Scan for the cell matching the given text and deliver its [x, y] coordinate at center. 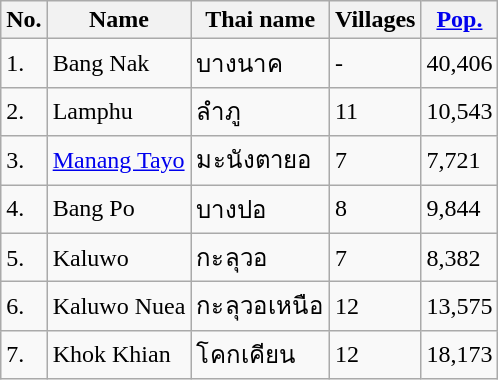
Pop. [460, 20]
กะลุวอเหนือ [260, 306]
8 [375, 208]
No. [24, 20]
1. [24, 64]
Kaluwo Nuea [119, 306]
Khok Khian [119, 354]
40,406 [460, 64]
Kaluwo [119, 258]
10,543 [460, 112]
มะนังตายอ [260, 160]
ลำภู [260, 112]
9,844 [460, 208]
3. [24, 160]
Thai name [260, 20]
Bang Po [119, 208]
7. [24, 354]
8,382 [460, 258]
โคกเคียน [260, 354]
บางนาค [260, 64]
11 [375, 112]
6. [24, 306]
5. [24, 258]
18,173 [460, 354]
13,575 [460, 306]
กะลุวอ [260, 258]
Villages [375, 20]
- [375, 64]
บางปอ [260, 208]
4. [24, 208]
Name [119, 20]
Manang Tayo [119, 160]
Lamphu [119, 112]
2. [24, 112]
Bang Nak [119, 64]
7,721 [460, 160]
